Scan for the cell matching the given text and deliver its (X, Y) coordinate at center. 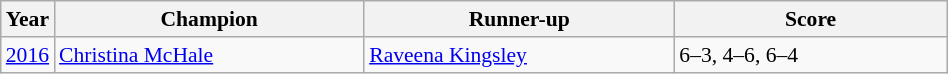
Champion (209, 19)
2016 (28, 55)
Christina McHale (209, 55)
Runner-up (519, 19)
Year (28, 19)
6–3, 4–6, 6–4 (810, 55)
Raveena Kingsley (519, 55)
Score (810, 19)
